Determine the [X, Y] coordinate at the center of the cell enclosing the given text.  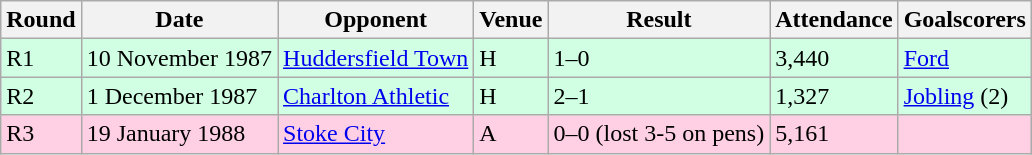
Huddersfield Town [376, 58]
Ford [964, 58]
3,440 [834, 58]
Opponent [376, 20]
10 November 1987 [179, 58]
0–0 (lost 3-5 on pens) [659, 134]
Round [41, 20]
5,161 [834, 134]
Date [179, 20]
R3 [41, 134]
Stoke City [376, 134]
Charlton Athletic [376, 96]
Jobling (2) [964, 96]
A [511, 134]
Venue [511, 20]
Attendance [834, 20]
Goalscorers [964, 20]
1–0 [659, 58]
2–1 [659, 96]
1 December 1987 [179, 96]
Result [659, 20]
R2 [41, 96]
1,327 [834, 96]
19 January 1988 [179, 134]
R1 [41, 58]
